Detect which cell encompasses the target text, then output its (X, Y) center coordinate. 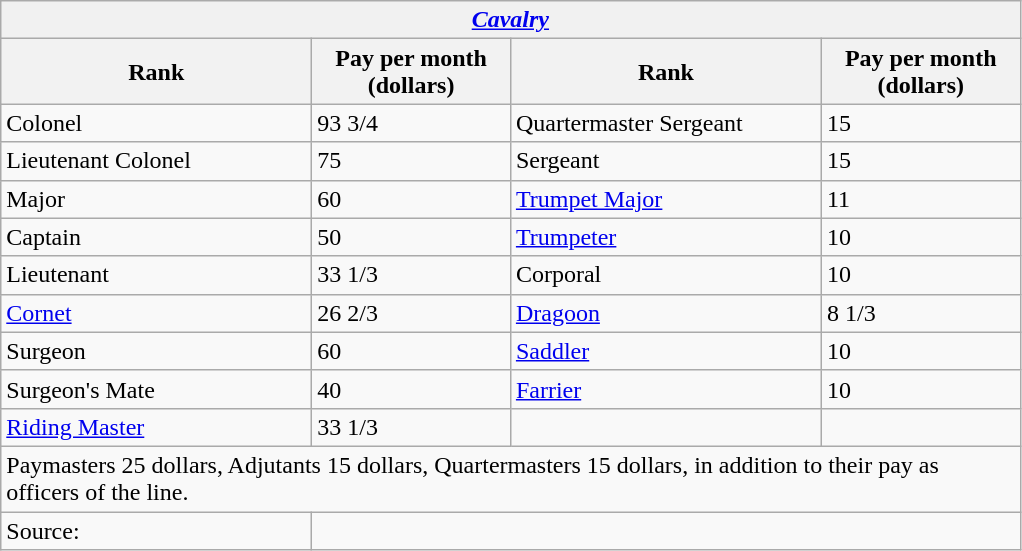
Source: (156, 531)
Major (156, 199)
Lieutenant Colonel (156, 161)
40 (412, 389)
Corporal (666, 275)
75 (412, 161)
93 3/4 (412, 123)
Cornet (156, 313)
Riding Master (156, 427)
Cavalry (510, 20)
Surgeon (156, 351)
Trumpeter (666, 237)
Saddler (666, 351)
Lieutenant (156, 275)
50 (412, 237)
Farrier (666, 389)
Paymasters 25 dollars, Adjutants 15 dollars, Quartermasters 15 dollars, in addition to their pay as officers of the line. (510, 478)
Colonel (156, 123)
Sergeant (666, 161)
11 (920, 199)
Surgeon's Mate (156, 389)
8 1/3 (920, 313)
Captain (156, 237)
Quartermaster Sergeant (666, 123)
Dragoon (666, 313)
Trumpet Major (666, 199)
26 2/3 (412, 313)
